Return [x, y] of the center of cell containing provided text 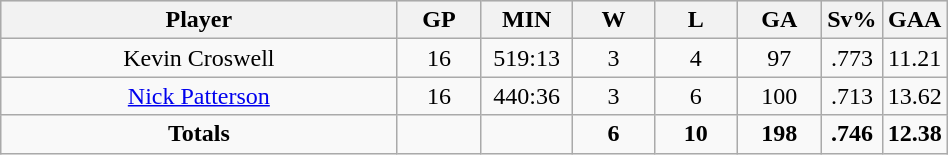
MIN [526, 20]
Sv% [852, 20]
Player [199, 20]
GAA [914, 20]
11.21 [914, 58]
GA [780, 20]
Nick Patterson [199, 96]
4 [696, 58]
198 [780, 134]
.773 [852, 58]
100 [780, 96]
.746 [852, 134]
W [613, 20]
GP [439, 20]
Totals [199, 134]
440:36 [526, 96]
519:13 [526, 58]
.713 [852, 96]
12.38 [914, 134]
10 [696, 134]
97 [780, 58]
Kevin Croswell [199, 58]
13.62 [914, 96]
L [696, 20]
